Find where the given text appears and provide that cell's center as (X, Y) coordinate. 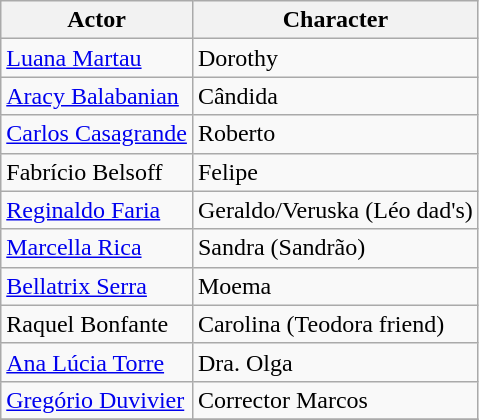
Ana Lúcia Torre (97, 362)
Gregório Duvivier (97, 400)
Fabrício Belsoff (97, 172)
Character (335, 20)
Roberto (335, 134)
Raquel Bonfante (97, 324)
Sandra (Sandrão) (335, 248)
Luana Martau (97, 58)
Bellatrix Serra (97, 286)
Reginaldo Faria (97, 210)
Geraldo/Veruska (Léo dad's) (335, 210)
Corrector Marcos (335, 400)
Marcella Rica (97, 248)
Actor (97, 20)
Aracy Balabanian (97, 96)
Carlos Casagrande (97, 134)
Felipe (335, 172)
Cândida (335, 96)
Moema (335, 286)
Dorothy (335, 58)
Dra. Olga (335, 362)
Carolina (Teodora friend) (335, 324)
